Capture the cell that displays the provided text and extract its [x, y] central coordinate. 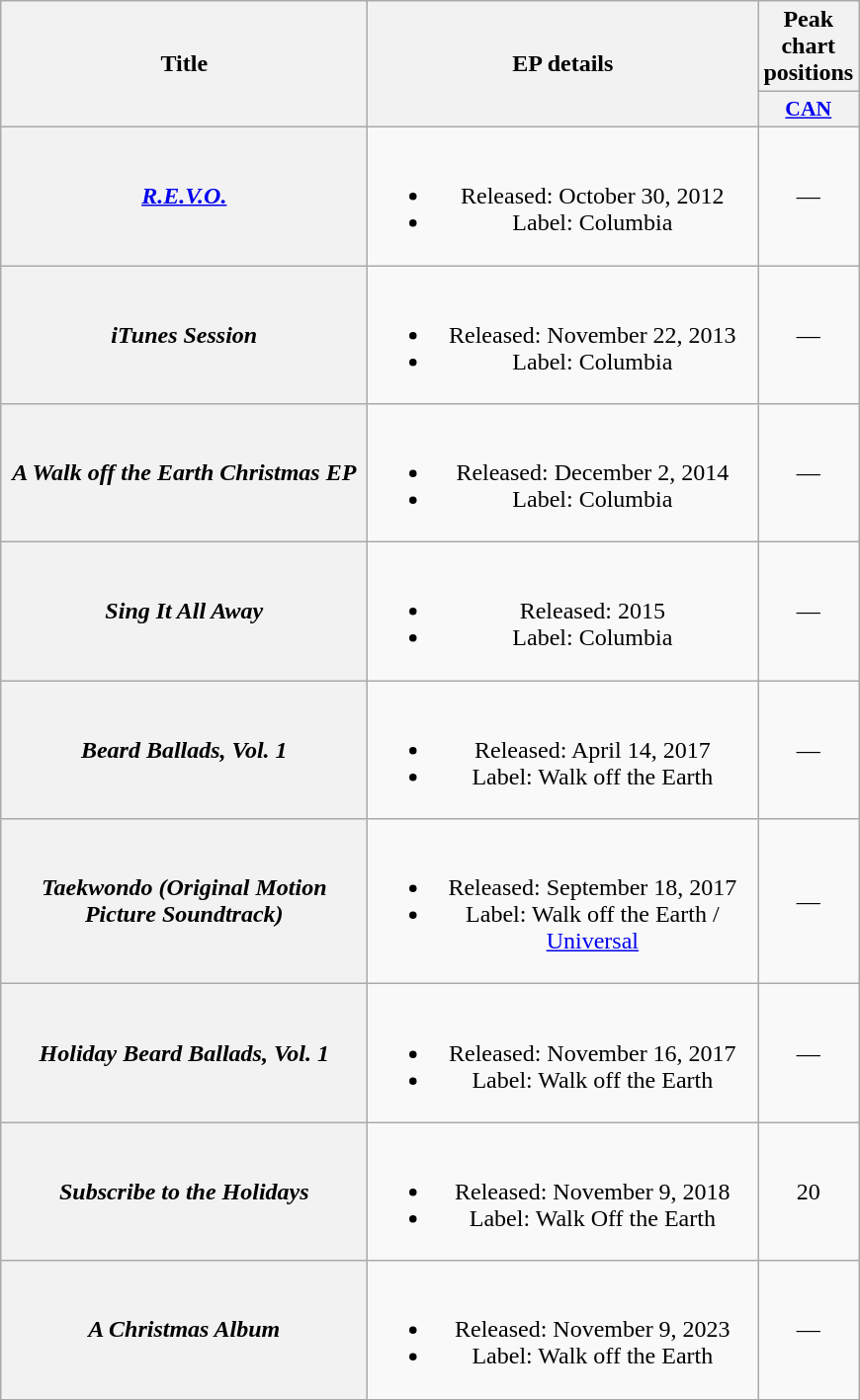
Released: April 14, 2017Label: Walk off the Earth [563, 750]
R.E.V.O. [184, 196]
Released: 2015Label: Columbia [563, 612]
Holiday Beard Ballads, Vol. 1 [184, 1053]
EP details [563, 64]
Released: November 22, 2013Label: Columbia [563, 334]
A Christmas Album [184, 1330]
iTunes Session [184, 334]
Released: September 18, 2017Label: Walk off the Earth / Universal [563, 901]
Sing It All Away [184, 612]
Subscribe to the Holidays [184, 1192]
Beard Ballads, Vol. 1 [184, 750]
Taekwondo (Original Motion Picture Soundtrack) [184, 901]
A Walk off the Earth Christmas EP [184, 473]
Released: December 2, 2014Label: Columbia [563, 473]
Released: November 9, 2018Label: Walk Off the Earth [563, 1192]
Title [184, 64]
Peak chart positions [809, 46]
20 [809, 1192]
Released: November 9, 2023Label: Walk off the Earth [563, 1330]
CAN [809, 110]
Released: October 30, 2012Label: Columbia [563, 196]
Released: November 16, 2017Label: Walk off the Earth [563, 1053]
